Return (X, Y) of the center of cell containing provided text 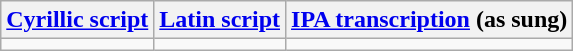
Latin script (220, 20)
IPA transcription (as sung) (430, 20)
Cyrillic script (78, 20)
